Determine the [X, Y] coordinate at the center of the cell enclosing the given text.  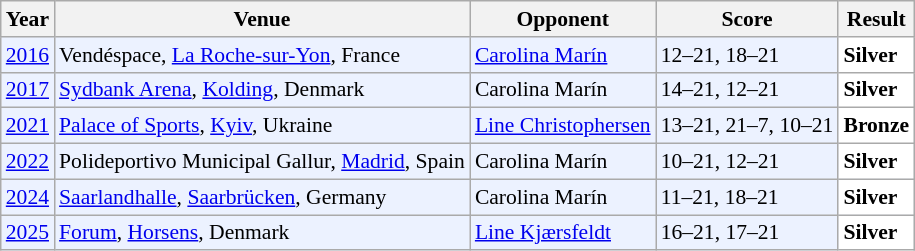
2022 [28, 162]
14–21, 12–21 [748, 90]
Forum, Horsens, Denmark [262, 233]
2021 [28, 126]
Score [748, 19]
Opponent [563, 19]
2025 [28, 233]
Line Kjærsfeldt [563, 233]
Bronze [876, 126]
16–21, 17–21 [748, 233]
Vendéspace, La Roche-sur-Yon, France [262, 55]
Venue [262, 19]
2016 [28, 55]
11–21, 18–21 [748, 197]
Year [28, 19]
Polideportivo Municipal Gallur, Madrid, Spain [262, 162]
2017 [28, 90]
12–21, 18–21 [748, 55]
Sydbank Arena, Kolding, Denmark [262, 90]
2024 [28, 197]
13–21, 21–7, 10–21 [748, 126]
Line Christophersen [563, 126]
Palace of Sports, Kyiv, Ukraine [262, 126]
Saarlandhalle, Saarbrücken, Germany [262, 197]
Result [876, 19]
10–21, 12–21 [748, 162]
